Output the [x, y] coordinate of the center of the cell containing the given text.  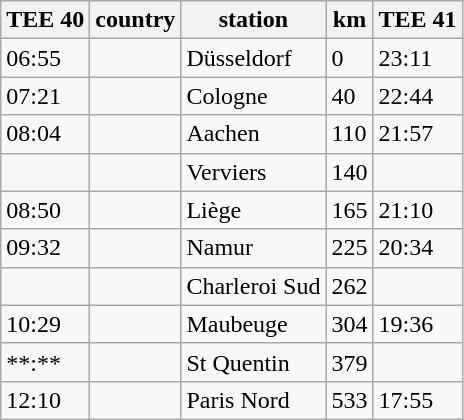
165 [350, 210]
06:55 [46, 58]
Charleroi Sud [254, 286]
Verviers [254, 172]
St Quentin [254, 362]
08:50 [46, 210]
Düsseldorf [254, 58]
Aachen [254, 134]
21:57 [418, 134]
225 [350, 248]
23:11 [418, 58]
TEE 41 [418, 20]
140 [350, 172]
TEE 40 [46, 20]
Namur [254, 248]
country [136, 20]
09:32 [46, 248]
**:** [46, 362]
station [254, 20]
379 [350, 362]
0 [350, 58]
17:55 [418, 400]
Cologne [254, 96]
08:04 [46, 134]
Paris Nord [254, 400]
km [350, 20]
07:21 [46, 96]
Maubeuge [254, 324]
12:10 [46, 400]
10:29 [46, 324]
262 [350, 286]
20:34 [418, 248]
22:44 [418, 96]
40 [350, 96]
533 [350, 400]
Liège [254, 210]
19:36 [418, 324]
110 [350, 134]
304 [350, 324]
21:10 [418, 210]
